Detect which cell encompasses the target text, then output its [X, Y] center coordinate. 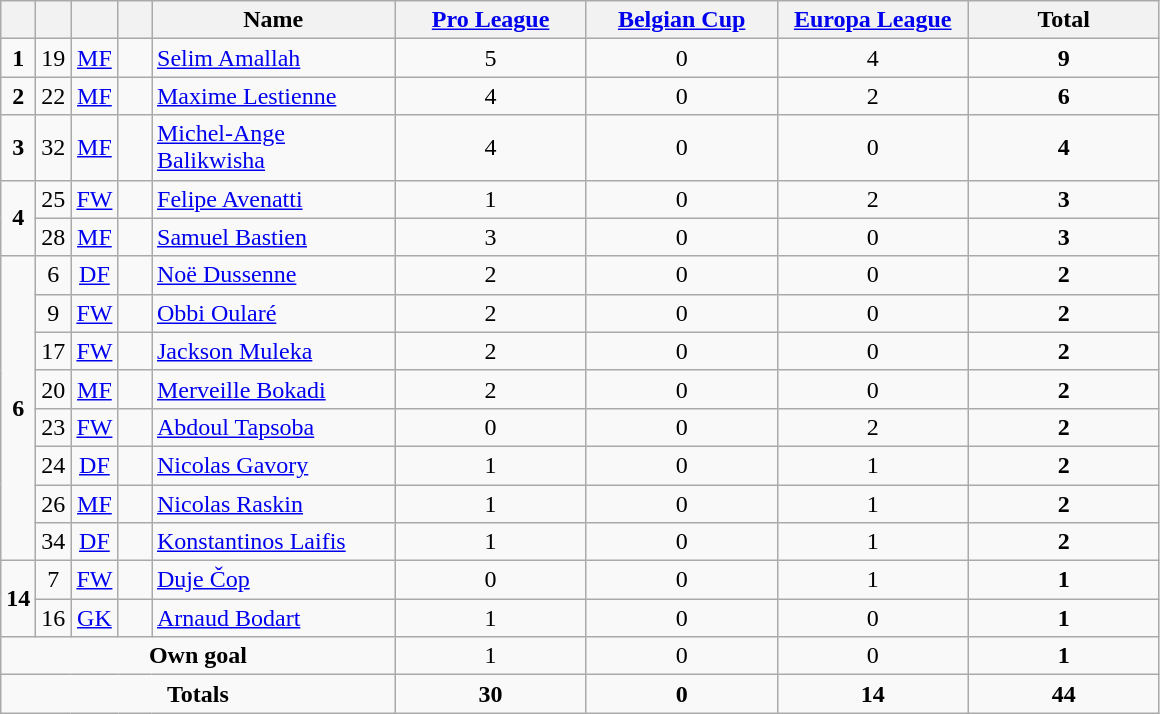
Duje Čop [274, 580]
Jackson Muleka [274, 351]
16 [54, 618]
32 [54, 148]
22 [54, 96]
Totals [198, 694]
24 [54, 465]
26 [54, 503]
30 [490, 694]
20 [54, 389]
Maxime Lestienne [274, 96]
44 [1064, 694]
Europa League [872, 20]
Belgian Cup [682, 20]
7 [54, 580]
Obbi Oularé [274, 313]
17 [54, 351]
GK [94, 618]
28 [54, 237]
19 [54, 58]
Total [1064, 20]
23 [54, 427]
Pro League [490, 20]
25 [54, 199]
Samuel Bastien [274, 237]
5 [490, 58]
Arnaud Bodart [274, 618]
Nicolas Gavory [274, 465]
Michel-Ange Balikwisha [274, 148]
Merveille Bokadi [274, 389]
Own goal [198, 656]
Name [274, 20]
Konstantinos Laifis [274, 542]
34 [54, 542]
Selim Amallah [274, 58]
Felipe Avenatti [274, 199]
Abdoul Tapsoba [274, 427]
Noë Dussenne [274, 275]
Nicolas Raskin [274, 503]
